Extract the [x, y] coordinate from the center of the cell holding the provided text.  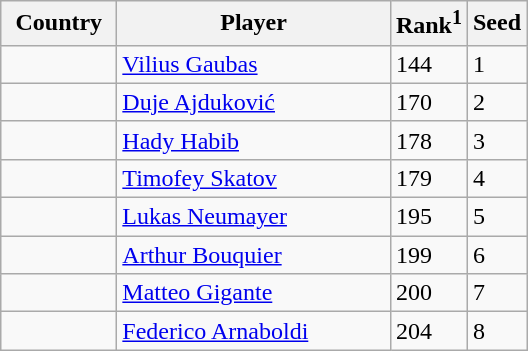
199 [428, 255]
Player [254, 24]
Federico Arnaboldi [254, 331]
Vilius Gaubas [254, 64]
8 [496, 331]
Arthur Bouquier [254, 255]
Duje Ajduković [254, 102]
170 [428, 102]
144 [428, 64]
195 [428, 217]
4 [496, 178]
Hady Habib [254, 140]
Rank1 [428, 24]
1 [496, 64]
Matteo Gigante [254, 293]
5 [496, 217]
200 [428, 293]
2 [496, 102]
178 [428, 140]
179 [428, 178]
Timofey Skatov [254, 178]
3 [496, 140]
Lukas Neumayer [254, 217]
Country [59, 24]
7 [496, 293]
Seed [496, 24]
204 [428, 331]
6 [496, 255]
